Search for the cell housing the specified text and yield its [X, Y] center coordinate. 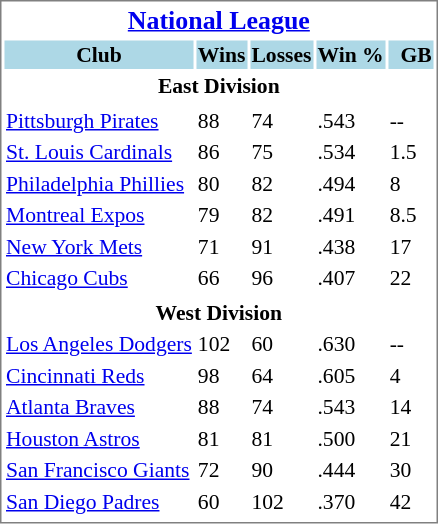
98 [222, 376]
St. Louis Cardinals [98, 152]
1.5 [410, 152]
14 [410, 407]
San Francisco Giants [98, 470]
Club [98, 54]
Chicago Cubs [98, 278]
21 [410, 438]
.407 [350, 278]
.630 [350, 344]
.494 [350, 184]
80 [222, 184]
75 [282, 152]
Win % [350, 54]
90 [282, 470]
Wins [222, 54]
96 [282, 278]
8.5 [410, 215]
Montreal Expos [98, 215]
.534 [350, 152]
Pittsburgh Pirates [98, 120]
East Division [218, 86]
West Division [218, 312]
Losses [282, 54]
42 [410, 502]
.438 [350, 246]
Atlanta Braves [98, 407]
.491 [350, 215]
.444 [350, 470]
.370 [350, 502]
San Diego Padres [98, 502]
17 [410, 246]
64 [282, 376]
.500 [350, 438]
22 [410, 278]
Philadelphia Phillies [98, 184]
Cincinnati Reds [98, 376]
86 [222, 152]
71 [222, 246]
79 [222, 215]
66 [222, 278]
Houston Astros [98, 438]
New York Mets [98, 246]
72 [222, 470]
National League [218, 20]
8 [410, 184]
4 [410, 376]
Los Angeles Dodgers [98, 344]
GB [410, 54]
91 [282, 246]
30 [410, 470]
.605 [350, 376]
